Search for the cell housing the specified text and yield its [X, Y] center coordinate. 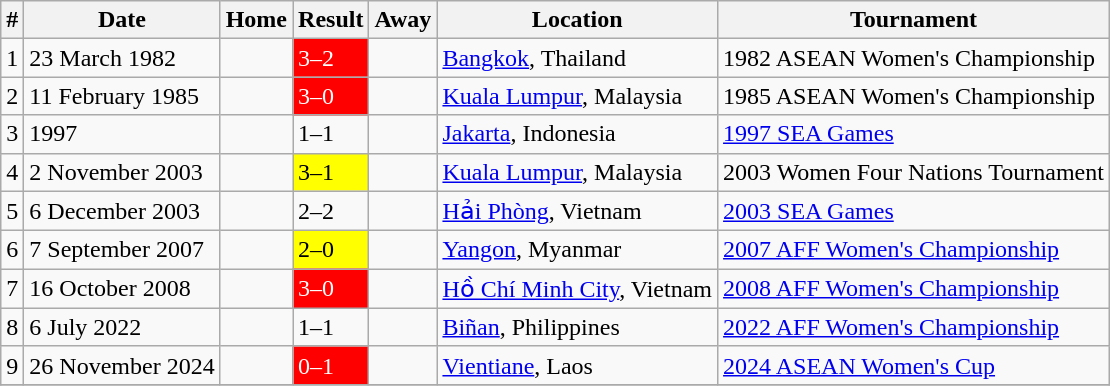
2024 ASEAN Women's Cup [914, 365]
1997 SEA Games [914, 134]
Tournament [914, 20]
6 December 2003 [122, 211]
2007 AFF Women's Championship [914, 250]
Hải Phòng, Vietnam [578, 211]
Yangon, Myanmar [578, 250]
Home [256, 20]
1985 ASEAN Women's Championship [914, 96]
Hồ Chí Minh City, Vietnam [578, 289]
26 November 2024 [122, 365]
2 November 2003 [122, 172]
4 [12, 172]
1997 [122, 134]
2008 AFF Women's Championship [914, 289]
8 [12, 327]
2022 AFF Women's Championship [914, 327]
Location [578, 20]
2–2 [331, 211]
Jakarta, Indonesia [578, 134]
23 March 1982 [122, 58]
6 July 2022 [122, 327]
11 February 1985 [122, 96]
3 [12, 134]
1982 ASEAN Women's Championship [914, 58]
16 October 2008 [122, 289]
9 [12, 365]
Bangkok, Thailand [578, 58]
2 [12, 96]
0–1 [331, 365]
1 [12, 58]
2–0 [331, 250]
2003 Women Four Nations Tournament [914, 172]
5 [12, 211]
3–2 [331, 58]
3–1 [331, 172]
Biñan, Philippines [578, 327]
Vientiane, Laos [578, 365]
6 [12, 250]
Away [403, 20]
7 [12, 289]
7 September 2007 [122, 250]
Date [122, 20]
2003 SEA Games [914, 211]
# [12, 20]
Result [331, 20]
